From the cell containing the given text, extract its center point as [X, Y] coordinate. 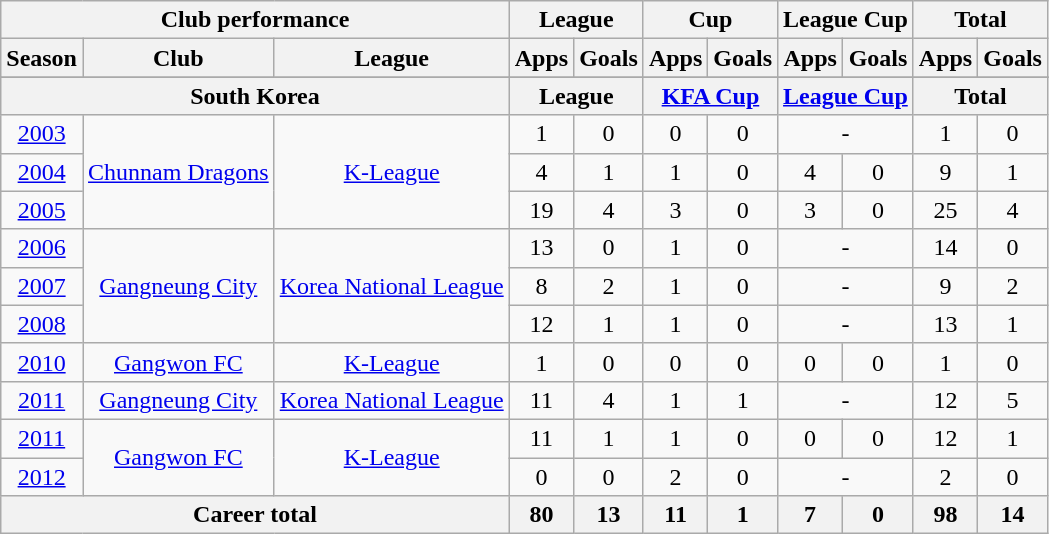
2007 [42, 286]
25 [945, 210]
98 [945, 515]
2005 [42, 210]
Cup [710, 20]
5 [1013, 400]
8 [541, 286]
7 [810, 515]
Club performance [255, 20]
19 [541, 210]
2003 [42, 134]
2010 [42, 362]
Career total [255, 515]
2006 [42, 248]
2008 [42, 324]
Chunnam Dragons [178, 172]
South Korea [255, 96]
80 [541, 515]
Club [178, 58]
2012 [42, 477]
Season [42, 58]
KFA Cup [710, 96]
2004 [42, 172]
